Return the (X, Y) coordinate for the center point of the cell that contains the specified text.  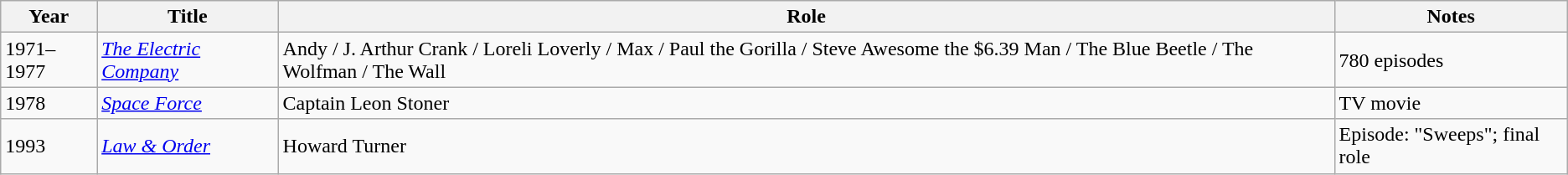
1978 (49, 103)
The Electric Company (188, 60)
1971–1977 (49, 60)
TV movie (1451, 103)
Law & Order (188, 146)
Role (806, 17)
1993 (49, 146)
Howard Turner (806, 146)
Notes (1451, 17)
Title (188, 17)
Year (49, 17)
Episode: "Sweeps"; final role (1451, 146)
Andy / J. Arthur Crank / Loreli Loverly / Max / Paul the Gorilla / Steve Awesome the $6.39 Man / The Blue Beetle / The Wolfman / The Wall (806, 60)
Space Force (188, 103)
780 episodes (1451, 60)
Captain Leon Stoner (806, 103)
